Return the [x, y] coordinate for the center point of the cell that contains the specified text.  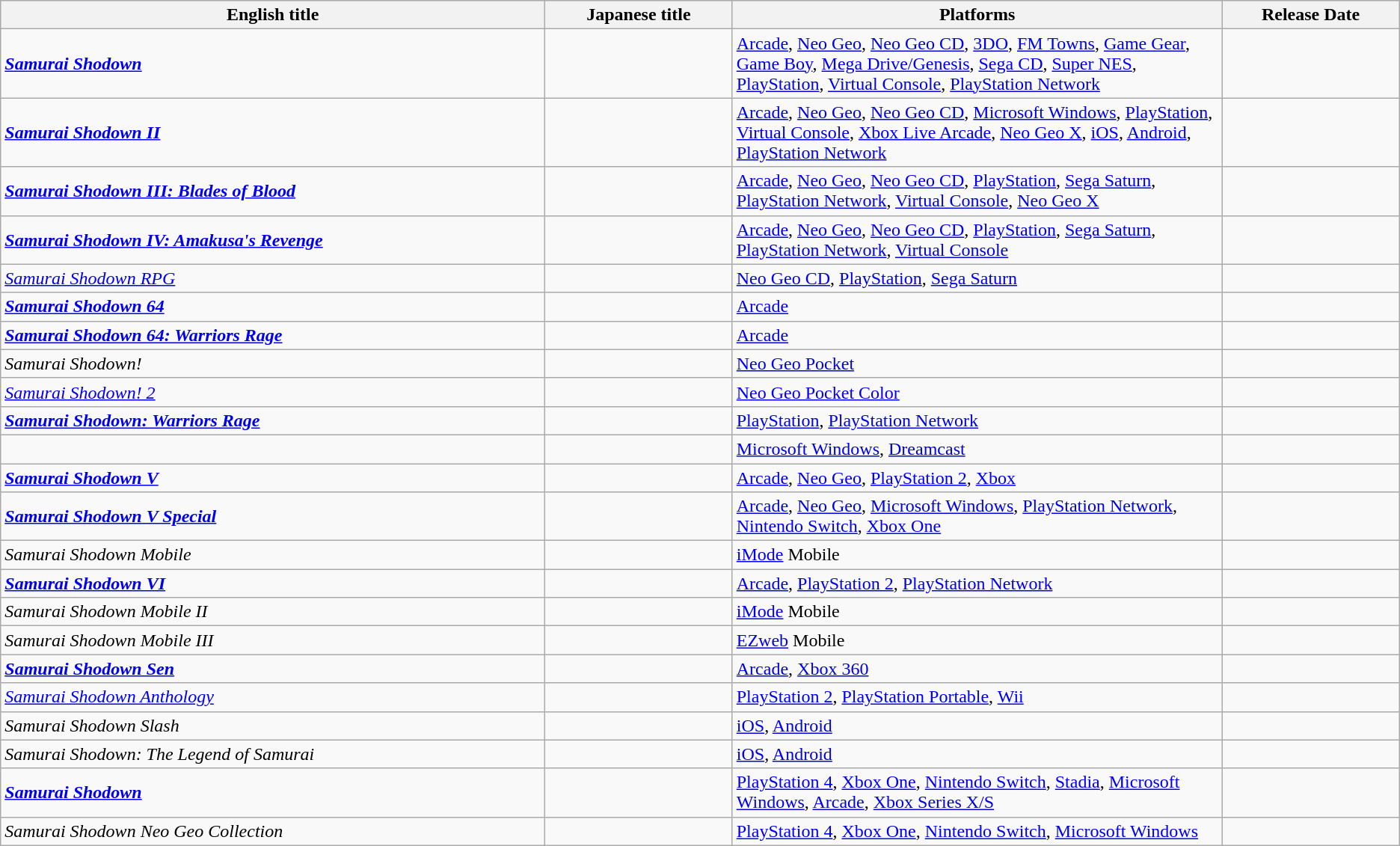
Samurai Shodown Mobile II [273, 612]
English title [273, 15]
Samurai Shodown Sen [273, 669]
Neo Geo Pocket [977, 364]
Japanese title [639, 15]
Samurai Shodown: Warriors Rage [273, 420]
Release Date [1310, 15]
Arcade, Neo Geo, Microsoft Windows, PlayStation Network, Nintendo Switch, Xbox One [977, 516]
Samurai Shodown Mobile III [273, 640]
Samurai Shodown Neo Geo Collection [273, 831]
Samurai Shodown: The Legend of Samurai [273, 754]
Arcade, Neo Geo, Neo Geo CD, Microsoft Windows, PlayStation, Virtual Console, Xbox Live Arcade, Neo Geo X, iOS, Android, PlayStation Network [977, 132]
Neo Geo CD, PlayStation, Sega Saturn [977, 278]
Samurai Shodown V [273, 478]
PlayStation 4, Xbox One, Nintendo Switch, Microsoft Windows [977, 831]
Samurai Shodown! 2 [273, 392]
EZweb Mobile [977, 640]
Arcade, PlayStation 2, PlayStation Network [977, 583]
Samurai Shodown Mobile [273, 555]
Samurai Shodown 64 [273, 307]
Arcade, Neo Geo, PlayStation 2, Xbox [977, 478]
PlayStation, PlayStation Network [977, 420]
Samurai Shodown RPG [273, 278]
Samurai Shodown 64: Warriors Rage [273, 335]
Samurai Shodown Anthology [273, 697]
Samurai Shodown IV: Amakusa's Revenge [273, 239]
Samurai Shodown II [273, 132]
Microsoft Windows, Dreamcast [977, 449]
Arcade, Neo Geo, Neo Geo CD, PlayStation, Sega Saturn, PlayStation Network, Virtual Console, Neo Geo X [977, 191]
Samurai Shodown III: Blades of Blood [273, 191]
Samurai Shodown Slash [273, 726]
Arcade, Xbox 360 [977, 669]
PlayStation 2, PlayStation Portable, Wii [977, 697]
Neo Geo Pocket Color [977, 392]
Samurai Shodown VI [273, 583]
PlayStation 4, Xbox One, Nintendo Switch, Stadia, Microsoft Windows, Arcade, Xbox Series X/S [977, 793]
Samurai Shodown V Special [273, 516]
Samurai Shodown! [273, 364]
Platforms [977, 15]
Arcade, Neo Geo, Neo Geo CD, PlayStation, Sega Saturn, PlayStation Network, Virtual Console [977, 239]
